For the text-containing cell, return its midpoint in (X, Y) coordinate format. 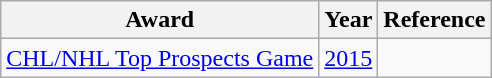
2015 (348, 58)
Reference (434, 20)
Year (348, 20)
CHL/NHL Top Prospects Game (160, 58)
Award (160, 20)
